Return [X, Y] of the center of cell containing provided text 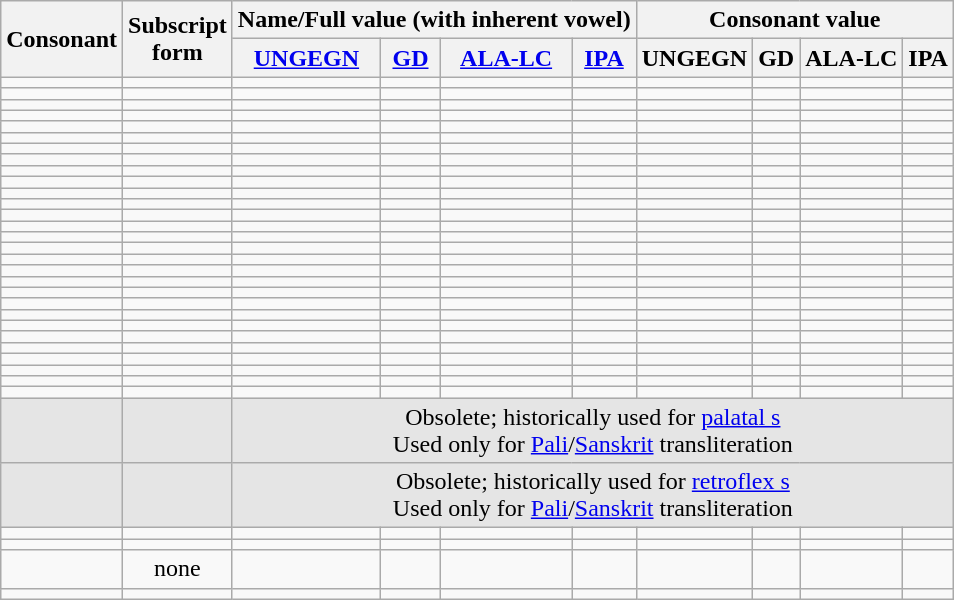
Subscript form [178, 39]
Obsolete; historically used for retroflex sUsed only for Pali/Sanskrit transliteration [592, 496]
none [178, 569]
Consonant value [794, 20]
Consonant [62, 39]
Obsolete; historically used for palatal sUsed only for Pali/Sanskrit transliteration [592, 430]
Name/Full value (with inherent vowel) [434, 20]
